From the cell containing the given text, extract its center point as (X, Y) coordinate. 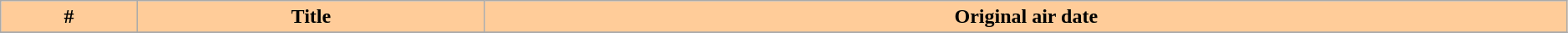
Original air date (1026, 17)
Title (311, 17)
# (69, 17)
